Locate the cell with the specified text and output its [x, y] center coordinate. 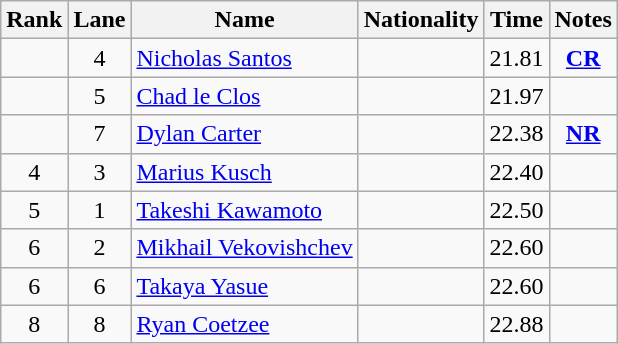
Marius Kusch [244, 172]
Time [516, 20]
Name [244, 20]
22.88 [516, 324]
22.38 [516, 134]
Notes [583, 20]
CR [583, 58]
3 [100, 172]
21.81 [516, 58]
2 [100, 248]
Nicholas Santos [244, 58]
Chad le Clos [244, 96]
Nationality [421, 20]
7 [100, 134]
Mikhail Vekovishchev [244, 248]
Dylan Carter [244, 134]
Rank [34, 20]
Ryan Coetzee [244, 324]
NR [583, 134]
Takaya Yasue [244, 286]
21.97 [516, 96]
Lane [100, 20]
22.50 [516, 210]
Takeshi Kawamoto [244, 210]
1 [100, 210]
22.40 [516, 172]
